Output the [x, y] coordinate of the center of the cell containing the given text.  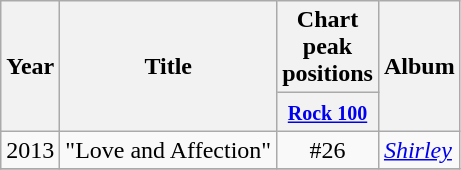
2013 [30, 150]
Chartpeak positions [328, 47]
Rock 100 [328, 112]
Year [30, 66]
Title [168, 66]
"Love and Affection" [168, 150]
Album [419, 66]
#26 [328, 150]
Shirley [419, 150]
